Find where the given text appears and provide that cell's center as [x, y] coordinate. 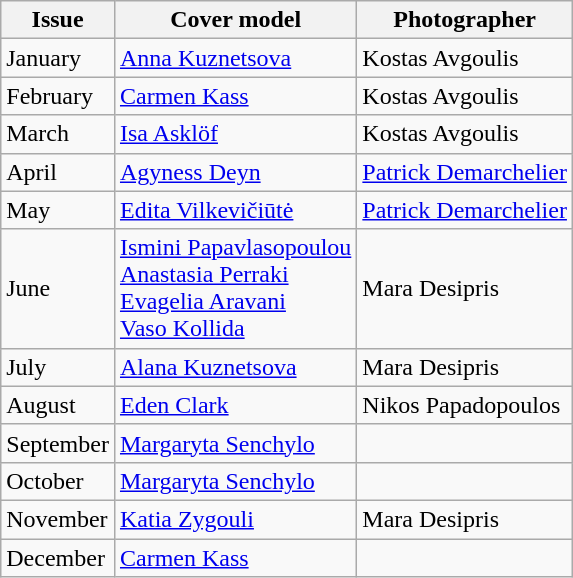
Katia Zygouli [235, 519]
February [58, 96]
Issue [58, 20]
Nikos Papadopoulos [465, 405]
Anna Kuznetsova [235, 58]
March [58, 134]
Photographer [465, 20]
Eden Clark [235, 405]
September [58, 443]
May [58, 210]
Alana Kuznetsova [235, 367]
Isa Asklöf [235, 134]
October [58, 481]
August [58, 405]
December [58, 557]
November [58, 519]
June [58, 288]
April [58, 172]
Ismini PapavlasopoulouAnastasia PerrakiEvagelia AravaniVaso Kollida [235, 288]
Cover model [235, 20]
July [58, 367]
January [58, 58]
Agyness Deyn [235, 172]
Edita Vilkevičiūtė [235, 210]
